Locate the cell with the specified text and output its [X, Y] center coordinate. 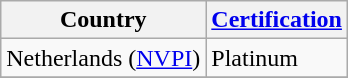
Platinum [277, 58]
Netherlands (NVPI) [104, 58]
Certification [277, 20]
Country [104, 20]
